Find where the given text appears and provide that cell's center as (X, Y) coordinate. 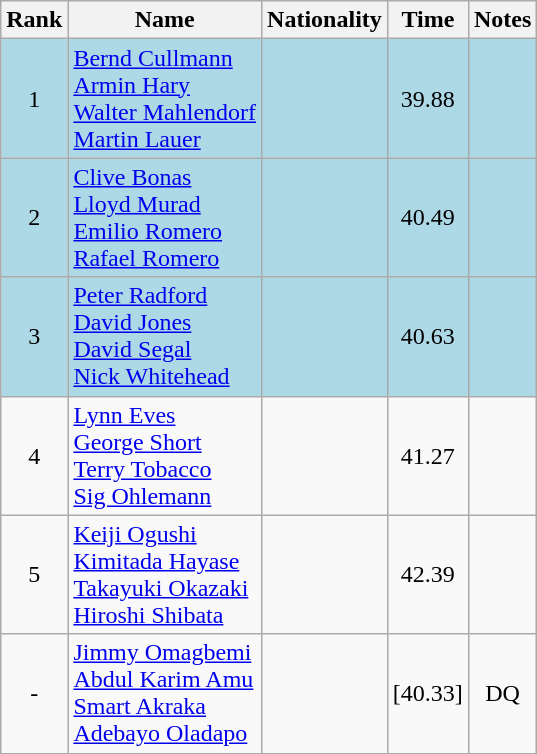
[40.33] (428, 694)
- (34, 694)
1 (34, 98)
Bernd CullmannArmin HaryWalter MahlendorfMartin Lauer (165, 98)
Lynn EvesGeorge ShortTerry TobaccoSig Ohlemann (165, 456)
41.27 (428, 456)
Nationality (325, 20)
42.39 (428, 574)
39.88 (428, 98)
2 (34, 218)
Clive BonasLloyd MuradEmilio RomeroRafael Romero (165, 218)
Name (165, 20)
Time (428, 20)
3 (34, 336)
40.49 (428, 218)
Rank (34, 20)
40.63 (428, 336)
5 (34, 574)
DQ (502, 694)
Jimmy OmagbemiAbdul Karim AmuSmart AkrakaAdebayo Oladapo (165, 694)
4 (34, 456)
Notes (502, 20)
Keiji OgushiKimitada HayaseTakayuki OkazakiHiroshi Shibata (165, 574)
Peter RadfordDavid JonesDavid SegalNick Whitehead (165, 336)
